Provide the (x, y) coordinate of the cell's center where the given text is located.  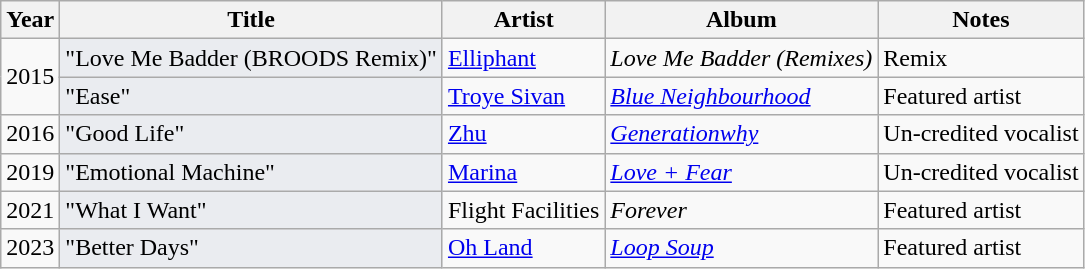
"Ease" (252, 96)
"Emotional Machine" (252, 172)
2019 (30, 172)
Forever (742, 210)
Year (30, 20)
Marina (523, 172)
Troye Sivan (523, 96)
"What I Want" (252, 210)
2021 (30, 210)
2015 (30, 77)
Love Me Badder (Remixes) (742, 58)
Loop Soup (742, 248)
2016 (30, 134)
"Better Days" (252, 248)
"Love Me Badder (BROODS Remix)" (252, 58)
Title (252, 20)
Album (742, 20)
Notes (981, 20)
2023 (30, 248)
Love + Fear (742, 172)
Remix (981, 58)
"Good Life" (252, 134)
Blue Neighbourhood (742, 96)
Elliphant (523, 58)
Zhu (523, 134)
Flight Facilities (523, 210)
Oh Land (523, 248)
Generationwhy (742, 134)
Artist (523, 20)
